Pinpoint the cell where the given text exists, returning its (X, Y) midpoint coordinate. 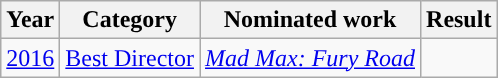
Best Director (130, 58)
Year (30, 20)
Mad Max: Fury Road (310, 58)
2016 (30, 58)
Nominated work (310, 20)
Category (130, 20)
Result (459, 20)
